Provide the [x, y] coordinate of the cell's center where the given text is located.  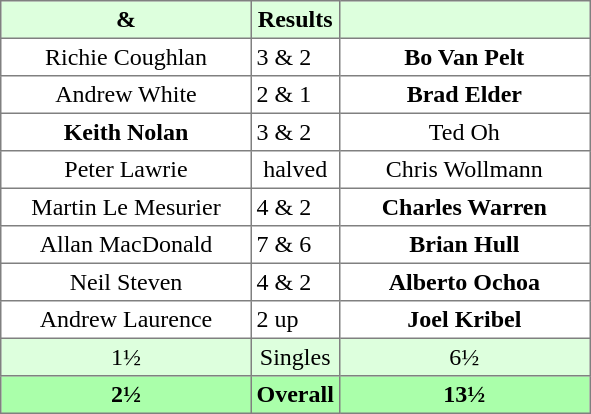
Singles [295, 357]
Richie Coughlan [126, 57]
Bo Van Pelt [464, 57]
2½ [126, 395]
Brian Hull [464, 245]
Chris Wollmann [464, 170]
2 up [295, 320]
2 & 1 [295, 95]
Overall [295, 395]
halved [295, 170]
Results [295, 20]
Alberto Ochoa [464, 282]
7 & 6 [295, 245]
Keith Nolan [126, 132]
Martin Le Mesurier [126, 207]
Peter Lawrie [126, 170]
13½ [464, 395]
1½ [126, 357]
Brad Elder [464, 95]
Andrew Laurence [126, 320]
6½ [464, 357]
Joel Kribel [464, 320]
& [126, 20]
Andrew White [126, 95]
Charles Warren [464, 207]
Allan MacDonald [126, 245]
Ted Oh [464, 132]
Neil Steven [126, 282]
